Scan for the cell matching the given text and deliver its [X, Y] coordinate at center. 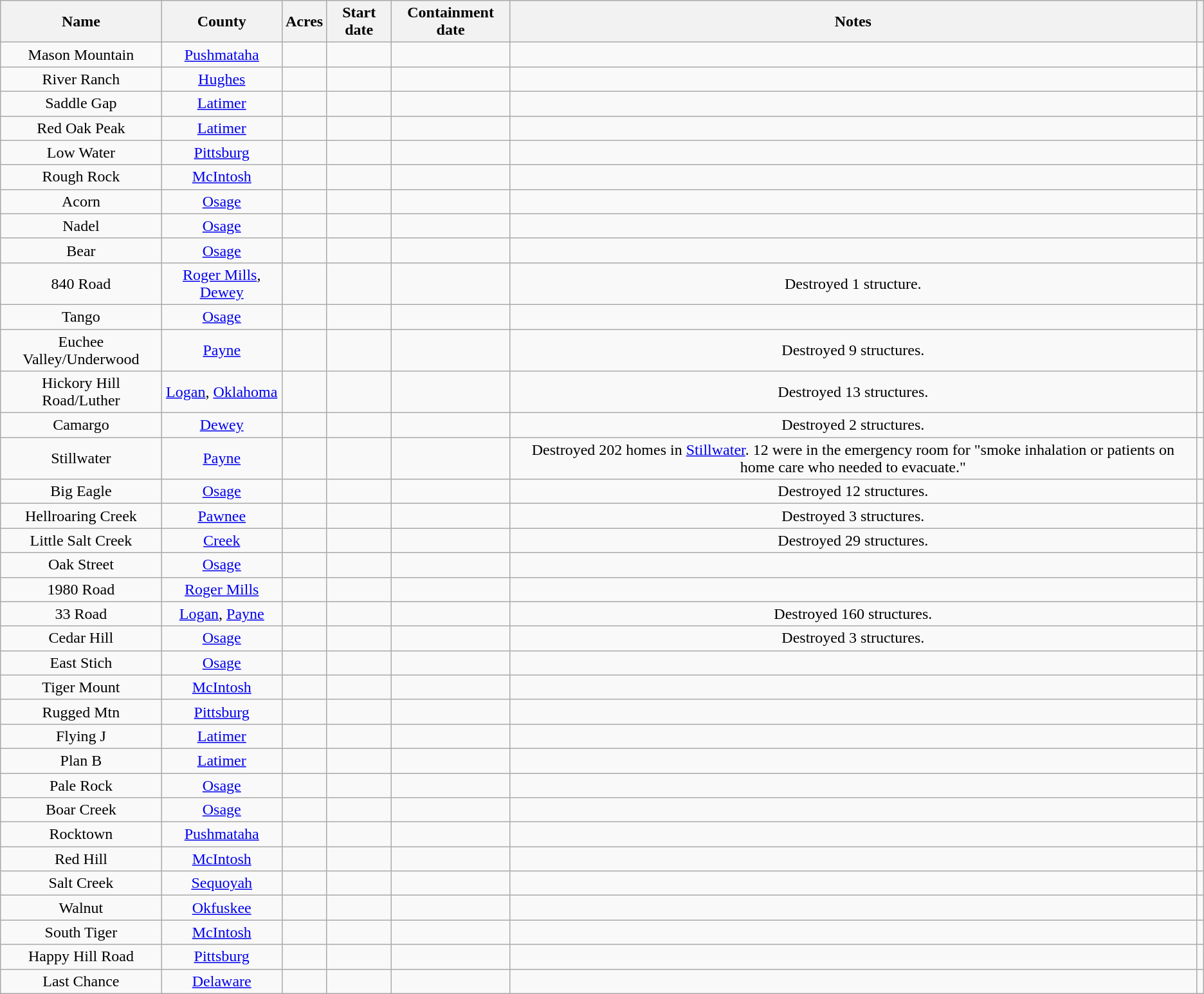
Rugged Mtn [81, 712]
Pawnee [221, 516]
Destroyed 160 structures. [853, 614]
Big Eagle [81, 492]
Containment date [451, 22]
Stillwater [81, 458]
Okfuskee [221, 908]
Roger Mills, Dewey [221, 283]
Destroyed 2 structures. [853, 425]
Last Chance [81, 981]
Mason Mountain [81, 55]
Bear [81, 250]
Destroyed 202 homes in Stillwater. 12 were in the emergency room for "smoke inhalation or patients on home care who needed to evacuate." [853, 458]
Nadel [81, 226]
Destroyed 9 structures. [853, 350]
Oak Street [81, 565]
South Tiger [81, 932]
Hellroaring Creek [81, 516]
Rocktown [81, 834]
Destroyed 12 structures. [853, 492]
Destroyed 29 structures. [853, 540]
Dewey [221, 425]
Creek [221, 540]
Notes [853, 22]
County [221, 22]
Pale Rock [81, 786]
Red Hill [81, 859]
Name [81, 22]
Destroyed 1 structure. [853, 283]
Tango [81, 317]
Salt Creek [81, 883]
Hughes [221, 79]
1980 Road [81, 589]
Saddle Gap [81, 104]
East Stich [81, 663]
Boar Creek [81, 810]
Sequoyah [221, 883]
Little Salt Creek [81, 540]
Rough Rock [81, 177]
840 Road [81, 283]
Low Water [81, 152]
Acres [304, 22]
Plan B [81, 760]
Tiger Mount [81, 687]
Logan, Payne [221, 614]
33 Road [81, 614]
Flying J [81, 736]
Euchee Valley/Underwood [81, 350]
Destroyed 13 structures. [853, 392]
Logan, Oklahoma [221, 392]
Happy Hill Road [81, 957]
Acorn [81, 201]
Start date [359, 22]
River Ranch [81, 79]
Delaware [221, 981]
Red Oak Peak [81, 128]
Hickory Hill Road/Luther [81, 392]
Camargo [81, 425]
Walnut [81, 908]
Roger Mills [221, 589]
Cedar Hill [81, 638]
